Find where the given text appears and provide that cell's center as [X, Y] coordinate. 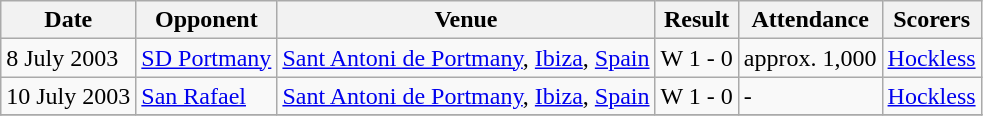
- [810, 96]
Attendance [810, 20]
Opponent [206, 20]
Scorers [932, 20]
Venue [466, 20]
10 July 2003 [68, 96]
approx. 1,000 [810, 58]
8 July 2003 [68, 58]
San Rafael [206, 96]
Result [696, 20]
SD Portmany [206, 58]
Date [68, 20]
